Identify which cell holds the provided text, then report its (X, Y) central coordinate. 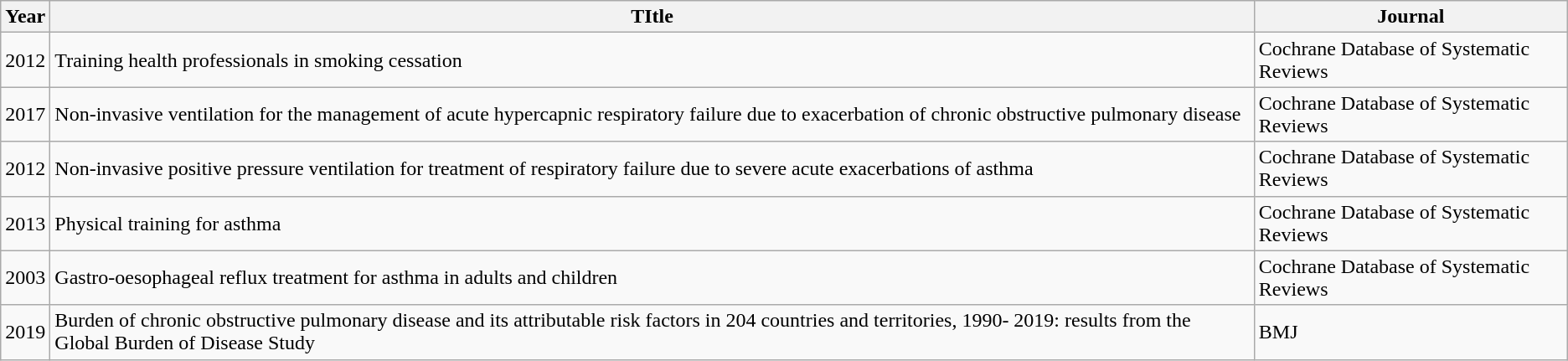
Year (25, 17)
2003 (25, 278)
2019 (25, 332)
BMJ (1411, 332)
2017 (25, 114)
Non‐invasive positive pressure ventilation for treatment of respiratory failure due to severe acute exacerbations of asthma (652, 169)
Gastro-oesophageal reflux treatment for asthma in adults and children (652, 278)
Journal (1411, 17)
TItle (652, 17)
Training health professionals in smoking cessation (652, 60)
Non‐invasive ventilation for the management of acute hypercapnic respiratory failure due to exacerbation of chronic obstructive pulmonary disease (652, 114)
Physical training for asthma (652, 223)
2013 (25, 223)
